Capture the cell that displays the provided text and extract its [X, Y] central coordinate. 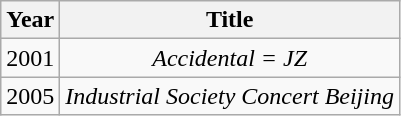
2005 [30, 96]
Industrial Society Concert Beijing [230, 96]
Title [230, 20]
2001 [30, 58]
Accidental = JZ [230, 58]
Year [30, 20]
